Pinpoint the cell where the given text exists, returning its (x, y) midpoint coordinate. 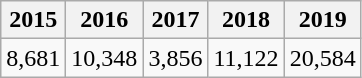
2015 (34, 20)
20,584 (322, 58)
2018 (246, 20)
3,856 (176, 58)
2016 (104, 20)
11,122 (246, 58)
10,348 (104, 58)
2019 (322, 20)
8,681 (34, 58)
2017 (176, 20)
